Scan for the cell matching the given text and deliver its [X, Y] coordinate at center. 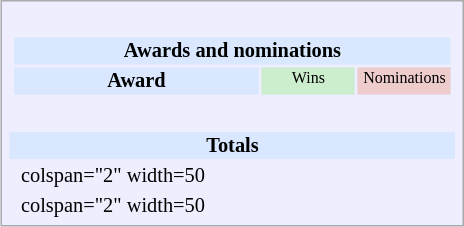
Wins [308, 80]
Awards and nominations [232, 50]
Totals [233, 146]
Nominations [404, 80]
Awards and nominations Award Wins Nominations [233, 69]
Award [136, 80]
